Capture the cell that displays the provided text and extract its (x, y) central coordinate. 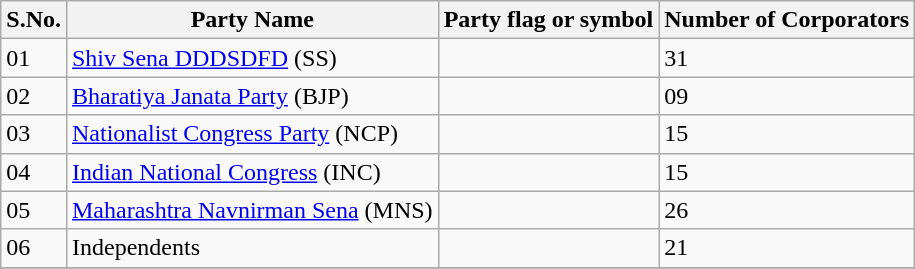
26 (787, 210)
Nationalist Congress Party (NCP) (252, 134)
Indian National Congress (INC) (252, 172)
03 (34, 134)
Shiv Sena DDDSDFD (SS) (252, 58)
06 (34, 248)
01 (34, 58)
Party Name (252, 20)
05 (34, 210)
Maharashtra Navnirman Sena (MNS) (252, 210)
Number of Corporators (787, 20)
04 (34, 172)
21 (787, 248)
S.No. (34, 20)
02 (34, 96)
Party flag or symbol (548, 20)
Independents (252, 248)
09 (787, 96)
31 (787, 58)
Bharatiya Janata Party (BJP) (252, 96)
